Extract the (x, y) coordinate from the center of the cell holding the provided text.  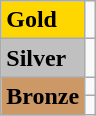
Gold (43, 20)
Silver (43, 58)
Bronze (43, 96)
